Search for the cell housing the specified text and yield its (X, Y) center coordinate. 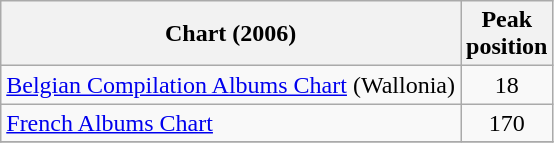
Chart (2006) (231, 34)
Peakposition (506, 34)
French Albums Chart (231, 123)
18 (506, 85)
170 (506, 123)
Belgian Compilation Albums Chart (Wallonia) (231, 85)
